Detect which cell encompasses the target text, then output its [X, Y] center coordinate. 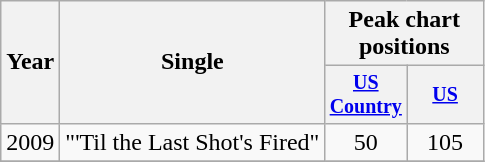
Peak chartpositions [404, 34]
2009 [30, 142]
"'Til the Last Shot's Fired" [192, 142]
50 [366, 142]
Year [30, 62]
Single [192, 62]
US Country [366, 94]
105 [446, 142]
US [446, 94]
